Find where the given text appears and provide that cell's center as [x, y] coordinate. 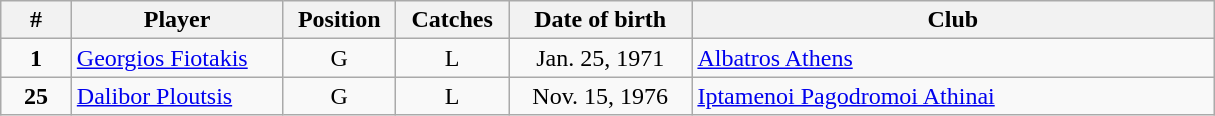
Catches [452, 20]
Player [177, 20]
Georgios Fiotakis [177, 58]
25 [36, 96]
Dalibor Ploutsis [177, 96]
Date of birth [600, 20]
Iptamenoi Pagodromoi Athinai [953, 96]
Nov. 15, 1976 [600, 96]
Jan. 25, 1971 [600, 58]
Position [340, 20]
1 [36, 58]
# [36, 20]
Albatros Athens [953, 58]
Club [953, 20]
